Return (X, Y) of the center of cell containing provided text 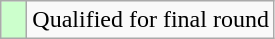
Qualified for final round (151, 20)
